Capture the cell that displays the provided text and extract its [x, y] central coordinate. 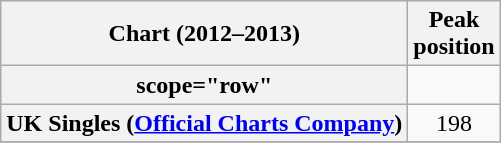
UK Singles (Official Charts Company) [204, 123]
scope="row" [204, 85]
198 [454, 123]
Peakposition [454, 34]
Chart (2012–2013) [204, 34]
